Search for the cell housing the specified text and yield its [x, y] center coordinate. 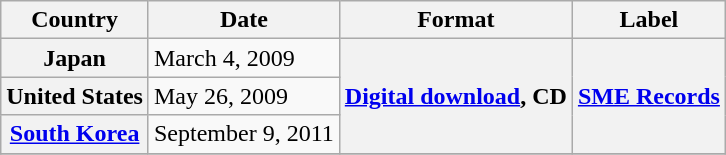
Country [75, 20]
March 4, 2009 [244, 58]
United States [75, 96]
Date [244, 20]
September 9, 2011 [244, 134]
Label [648, 20]
South Korea [75, 134]
May 26, 2009 [244, 96]
Japan [75, 58]
Digital download, CD [456, 96]
SME Records [648, 96]
Format [456, 20]
